Return the [x, y] coordinate for the center point of the cell that contains the specified text.  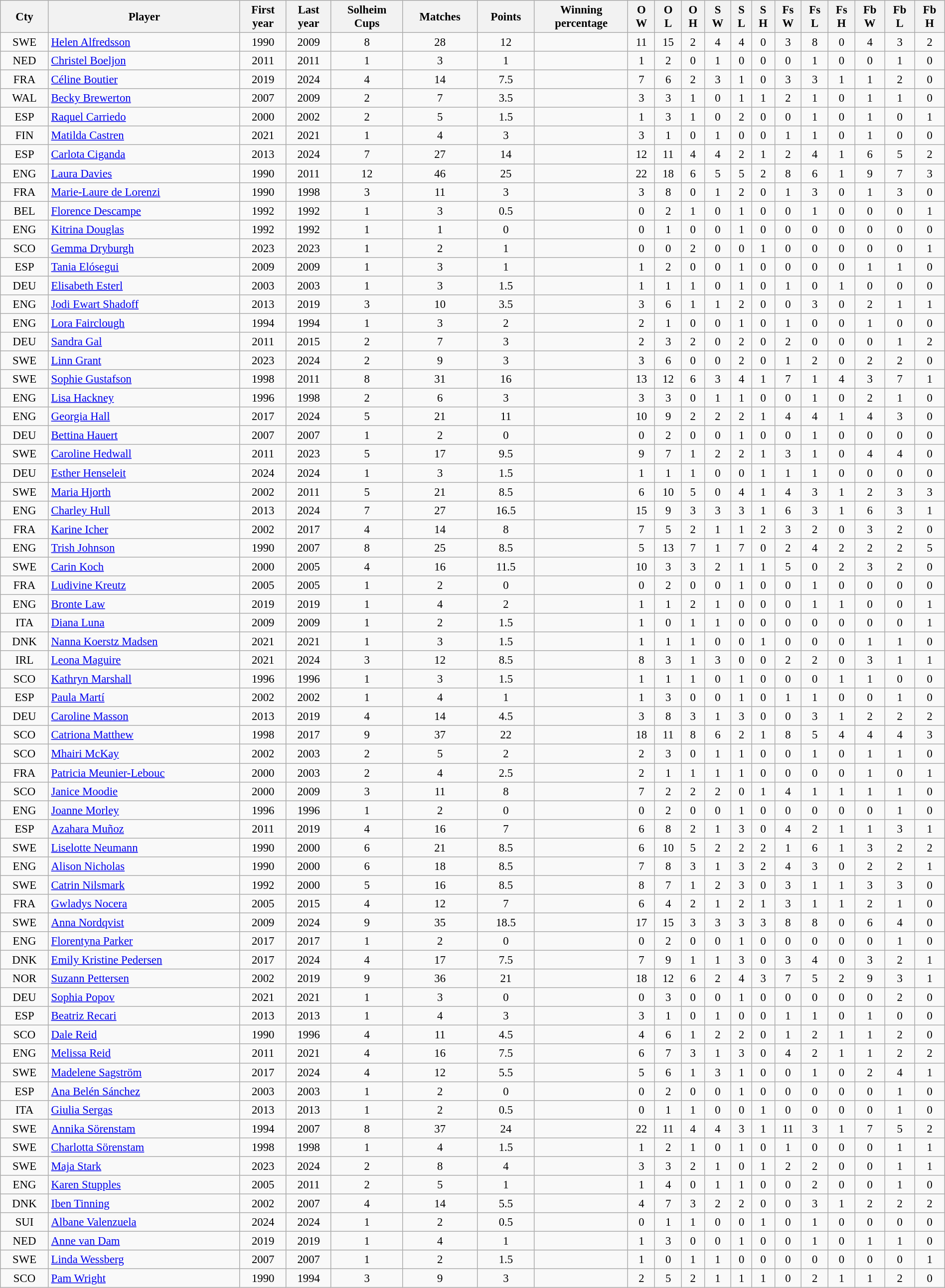
36 [440, 979]
Florentyna Parker [144, 941]
Joanne Morley [144, 810]
Linn Grant [144, 361]
Ludivine Kreutz [144, 585]
SL [742, 17]
Bettina Hauert [144, 435]
Ana Belén Sánchez [144, 1091]
Melissa Reid [144, 1054]
Charlotta Sörenstam [144, 1147]
Dale Reid [144, 1035]
OL [668, 17]
Iben Tinning [144, 1203]
Georgia Hall [144, 417]
16.5 [505, 510]
Carin Koch [144, 567]
Albane Valenzuela [144, 1222]
Points [505, 17]
Céline Boutier [144, 80]
Marie-Laure de Lorenzi [144, 192]
Catrin Nilsmark [144, 885]
Leona Maguire [144, 660]
Paula Martí [144, 698]
31 [440, 379]
Linda Wessberg [144, 1260]
Karen Stupples [144, 1185]
Beatriz Recari [144, 1016]
Caroline Masson [144, 716]
Esther Henseleit [144, 473]
WAL [25, 98]
FIN [25, 136]
Giulia Sergas [144, 1110]
Annika Sörenstam [144, 1129]
Tania Elósegui [144, 267]
FbL [900, 17]
FsH [842, 17]
Alison Nicholas [144, 866]
Sophia Popov [144, 998]
Gwladys Nocera [144, 904]
Maja Stark [144, 1166]
Kathryn Marshall [144, 679]
Becky Brewerton [144, 98]
Diana Luna [144, 623]
Player [144, 17]
Emily Kristine Pedersen [144, 960]
FbH [930, 17]
Maria Hjorth [144, 492]
Suzann Pettersen [144, 979]
OH [693, 17]
Azahara Muñoz [144, 829]
Sandra Gal [144, 342]
Pam Wright [144, 1279]
IRL [25, 660]
Mhairi McKay [144, 754]
9.5 [505, 454]
Florence Descampe [144, 211]
Anna Nordqvist [144, 922]
46 [440, 173]
FsW [788, 17]
Winningpercentage [581, 17]
18.5 [505, 922]
35 [440, 922]
FbW [870, 17]
Carlota Ciganda [144, 154]
Cty [25, 17]
Lastyear [309, 17]
Nanna Koerstz Madsen [144, 642]
Janice Moodie [144, 791]
Liselotte Neumann [144, 848]
Patricia Meunier-Lebouc [144, 773]
OW [641, 17]
Catriona Matthew [144, 735]
FsL [815, 17]
28 [440, 42]
Charley Hull [144, 510]
SolheimCups [367, 17]
Raquel Carriedo [144, 117]
Laura Davies [144, 173]
Anne van Dam [144, 1241]
11.5 [505, 567]
Gemma Dryburgh [144, 248]
Matilda Castren [144, 136]
Firstyear [263, 17]
Kitrina Douglas [144, 229]
Bronte Law [144, 604]
Madelene Sagström [144, 1072]
Caroline Hedwall [144, 454]
Trish Johnson [144, 548]
Lisa Hackney [144, 398]
Christel Boeljon [144, 61]
SW [718, 17]
SUI [25, 1222]
SH [763, 17]
BEL [25, 211]
Karine Icher [144, 529]
Jodi Ewart Shadoff [144, 304]
Elisabeth Esterl [144, 286]
NOR [25, 979]
Helen Alfredsson [144, 42]
Lora Fairclough [144, 323]
2.5 [505, 773]
24 [505, 1129]
Sophie Gustafson [144, 379]
Matches [440, 17]
